Identify which cell holds the provided text, then report its [X, Y] central coordinate. 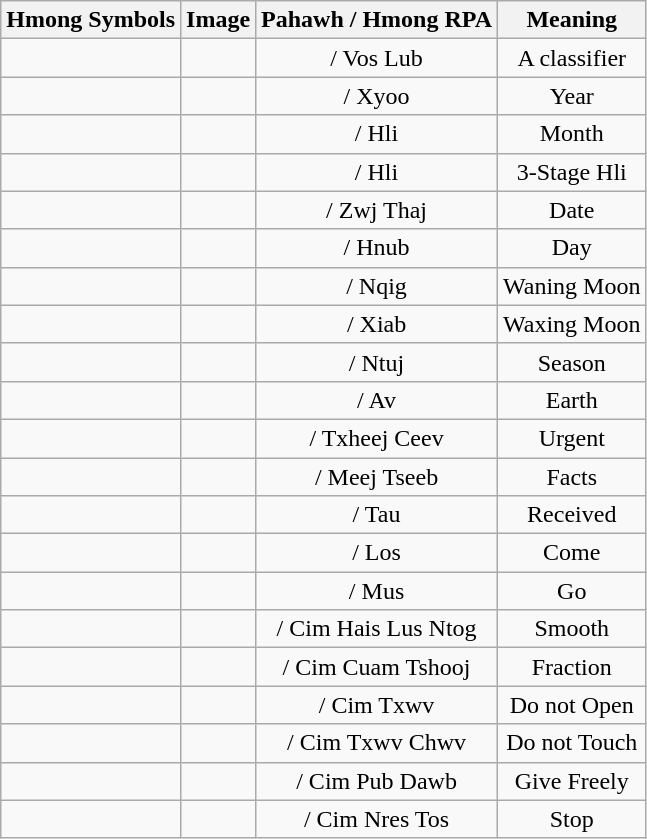
Facts [572, 477]
Waxing Moon [572, 324]
Season [572, 362]
/ Xyoo [377, 96]
/ Xiab [377, 324]
/ Nqig [377, 286]
/ Vos Lub [377, 58]
/ Cim Hais Lus Ntog [377, 629]
Year [572, 96]
Date [572, 210]
Pahawh / Hmong RPA [377, 20]
/ Ntuj [377, 362]
/ Cim Txwv [377, 705]
Day [572, 248]
/ Meej Tseeb [377, 477]
Earth [572, 400]
/ Zwj Thaj [377, 210]
/ Av [377, 400]
Go [572, 591]
Do not Touch [572, 743]
Month [572, 134]
/ Hnub [377, 248]
Fraction [572, 667]
/ Txheej Ceev [377, 438]
Meaning [572, 20]
Smooth [572, 629]
Urgent [572, 438]
A classifier [572, 58]
Image [218, 20]
/ Cim Nres Tos [377, 819]
3-Stage Hli [572, 172]
Do not Open [572, 705]
/ Tau [377, 515]
Stop [572, 819]
Give Freely [572, 781]
Received [572, 515]
Hmong Symbols [91, 20]
Waning Moon [572, 286]
Come [572, 553]
/ Los [377, 553]
/ Cim Pub Dawb [377, 781]
/ Cim Txwv Chwv [377, 743]
/ Cim Cuam Tshooj [377, 667]
/ Mus [377, 591]
